Locate the cell with the specified text and output its [X, Y] center coordinate. 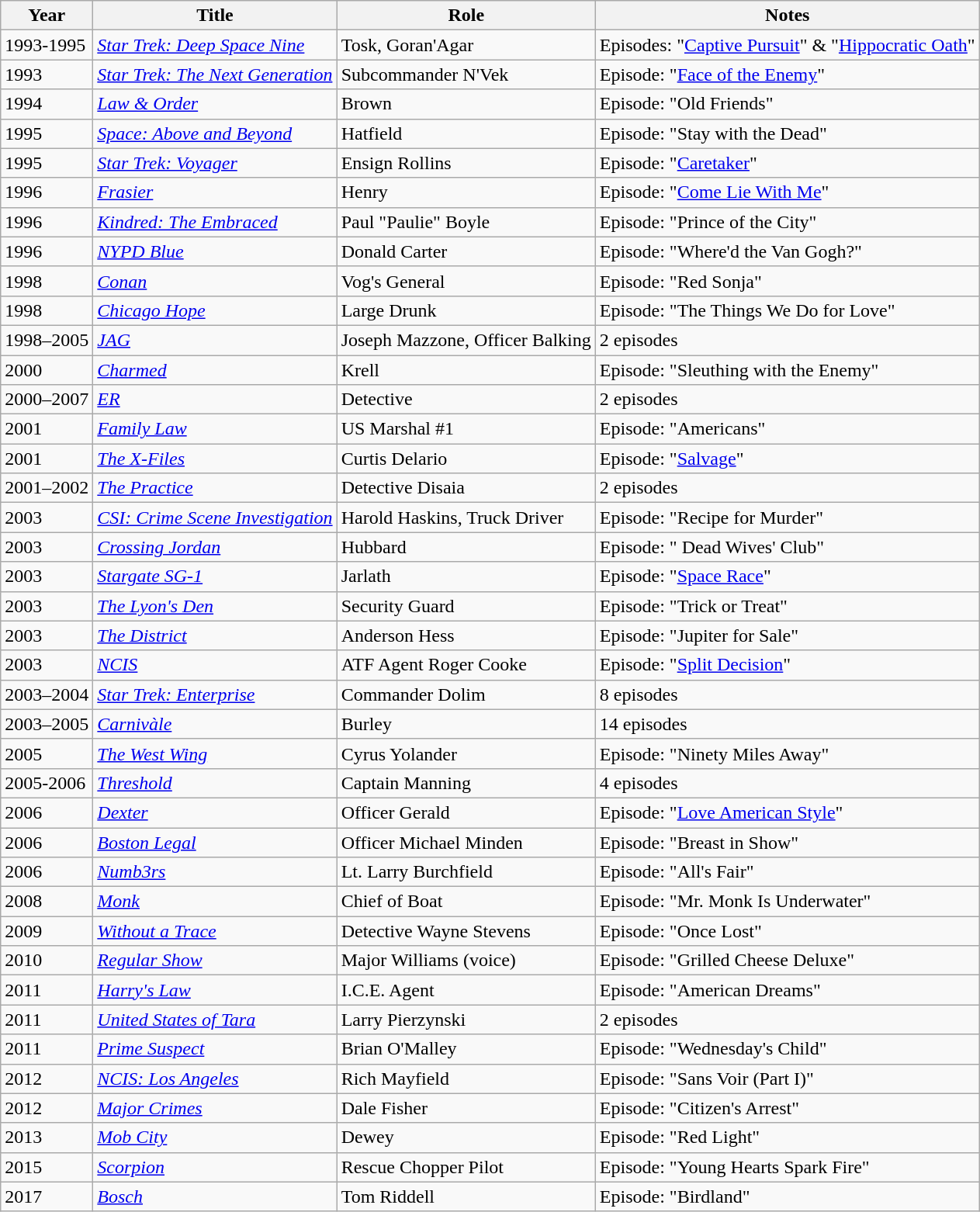
Star Trek: The Next Generation [215, 74]
Subcommander N'Vek [466, 74]
Dexter [215, 812]
The X-Files [215, 459]
Episode: "Love American Style" [787, 812]
Hatfield [466, 133]
Star Trek: Deep Space Nine [215, 45]
Prime Suspect [215, 1049]
Tom Riddell [466, 1196]
Family Law [215, 429]
ATF Agent Roger Cooke [466, 665]
Episode: "Jupiter for Sale" [787, 635]
Episode: "Red Light" [787, 1138]
Rescue Chopper Pilot [466, 1167]
8 episodes [787, 694]
United States of Tara [215, 1020]
Frasier [215, 192]
Major Williams (voice) [466, 961]
JAG [215, 340]
Brian O'Malley [466, 1049]
Episode: " Dead Wives' Club" [787, 547]
Commander Dolim [466, 694]
Burley [466, 724]
Vog's General [466, 281]
Hubbard [466, 547]
2017 [47, 1196]
Tosk, Goran'Agar [466, 45]
4 episodes [787, 783]
1993 [47, 74]
14 episodes [787, 724]
Harold Haskins, Truck Driver [466, 518]
The Lyon's Den [215, 606]
Episode: "Prince of the City" [787, 222]
1994 [47, 104]
2000–2007 [47, 400]
2008 [47, 902]
2001–2002 [47, 488]
Episode: "Red Sonja" [787, 281]
The Practice [215, 488]
The West Wing [215, 753]
NCIS [215, 665]
2003–2004 [47, 694]
Rich Mayfield [466, 1079]
Episode: "Where'd the Van Gogh?" [787, 251]
2003–2005 [47, 724]
Curtis Delario [466, 459]
Episode: "Recipe for Murder" [787, 518]
Episode: "Trick or Treat" [787, 606]
Crossing Jordan [215, 547]
Episode: "American Dreams" [787, 990]
Episode: "Split Decision" [787, 665]
2010 [47, 961]
2000 [47, 370]
Law & Order [215, 104]
2005-2006 [47, 783]
Conan [215, 281]
Larry Pierzynski [466, 1020]
Dale Fisher [466, 1108]
Episode: "Stay with the Dead" [787, 133]
US Marshal #1 [466, 429]
Mob City [215, 1138]
Episode: "Ninety Miles Away" [787, 753]
Kindred: The Embraced [215, 222]
Henry [466, 192]
2015 [47, 1167]
Dewey [466, 1138]
Episode: "Grilled Cheese Deluxe" [787, 961]
Boston Legal [215, 842]
Stargate SG-1 [215, 577]
Episode: "Citizen's Arrest" [787, 1108]
Chicago Hope [215, 310]
Paul "Paulie" Boyle [466, 222]
Detective Wayne Stevens [466, 931]
Detective [466, 400]
Episode: "Breast in Show" [787, 842]
Brown [466, 104]
Officer Gerald [466, 812]
Anderson Hess [466, 635]
Episode: "Wednesday's Child" [787, 1049]
2009 [47, 931]
2005 [47, 753]
Star Trek: Enterprise [215, 694]
Title [215, 16]
Notes [787, 16]
Jarlath [466, 577]
Threshold [215, 783]
Episode: "Once Lost" [787, 931]
Harry's Law [215, 990]
Episode: "Space Race" [787, 577]
Carnivàle [215, 724]
Security Guard [466, 606]
Cyrus Yolander [466, 753]
Officer Michael Minden [466, 842]
Episode: "The Things We Do for Love" [787, 310]
Without a Trace [215, 931]
Episode: "Sans Voir (Part I)" [787, 1079]
Episode: "All's Fair" [787, 872]
Role [466, 16]
Episode: "Sleuthing with the Enemy" [787, 370]
Donald Carter [466, 251]
1998–2005 [47, 340]
ER [215, 400]
Episodes: "Captive Pursuit" & "Hippocratic Oath" [787, 45]
Monk [215, 902]
Charmed [215, 370]
Chief of Boat [466, 902]
Bosch [215, 1196]
Star Trek: Voyager [215, 163]
CSI: Crime Scene Investigation [215, 518]
2013 [47, 1138]
Numb3rs [215, 872]
Krell [466, 370]
Scorpion [215, 1167]
Episode: "Caretaker" [787, 163]
Episode: "Young Hearts Spark Fire" [787, 1167]
Large Drunk [466, 310]
Detective Disaia [466, 488]
1993-1995 [47, 45]
Captain Manning [466, 783]
Major Crimes [215, 1108]
Regular Show [215, 961]
Episode: "Face of the Enemy" [787, 74]
NCIS: Los Angeles [215, 1079]
The District [215, 635]
Space: Above and Beyond [215, 133]
I.C.E. Agent [466, 990]
Lt. Larry Burchfield [466, 872]
Year [47, 16]
Episode: "Old Friends" [787, 104]
Episode: "Americans" [787, 429]
Ensign Rollins [466, 163]
Episode: "Salvage" [787, 459]
NYPD Blue [215, 251]
Episode: "Mr. Monk Is Underwater" [787, 902]
Joseph Mazzone, Officer Balking [466, 340]
Episode: "Come Lie With Me" [787, 192]
Episode: "Birdland" [787, 1196]
